Find where the given text appears and provide that cell's center as [X, Y] coordinate. 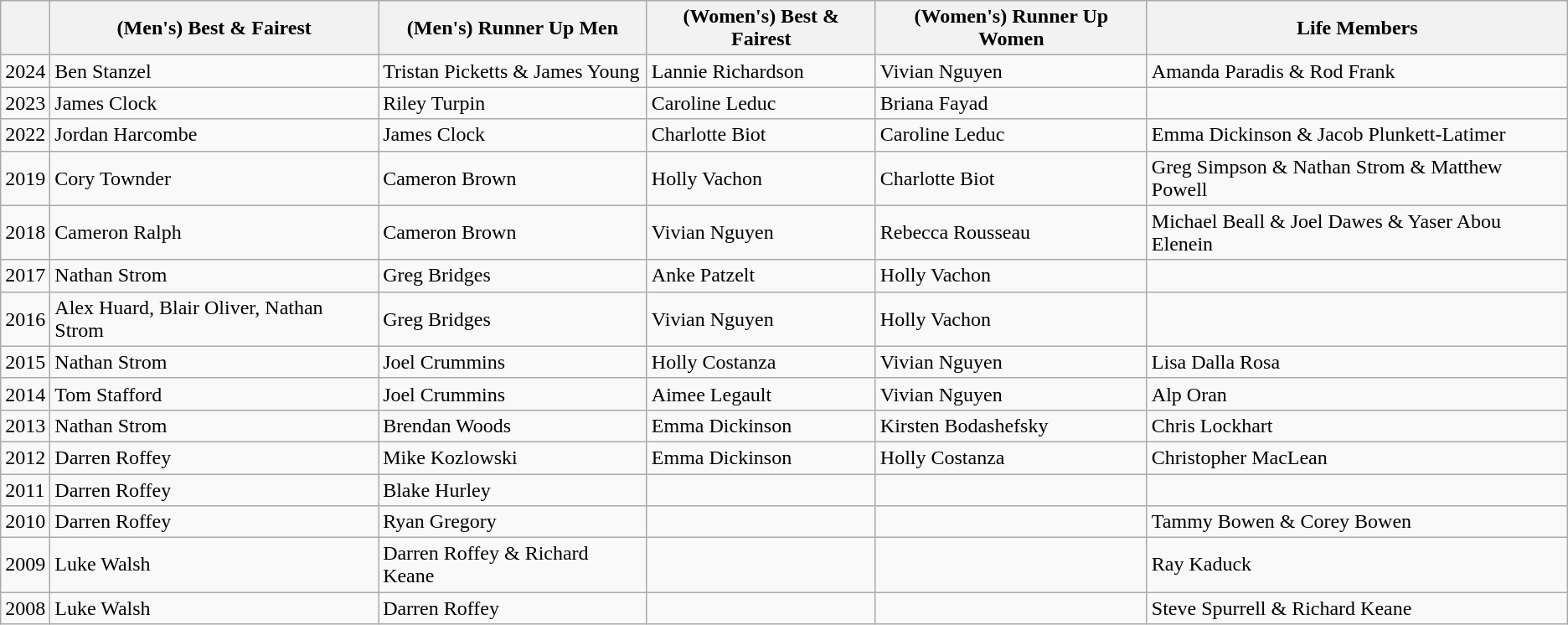
Anke Patzelt [761, 276]
(Men's) Runner Up Men [513, 28]
Cameron Ralph [214, 233]
2016 [25, 318]
(Women's) Runner Up Women [1011, 28]
2023 [25, 103]
Cory Townder [214, 178]
2009 [25, 565]
Tristan Picketts & James Young [513, 71]
Rebecca Rousseau [1011, 233]
Alex Huard, Blair Oliver, Nathan Strom [214, 318]
(Men's) Best & Fairest [214, 28]
Michael Beall & Joel Dawes & Yaser Abou Elenein [1357, 233]
2012 [25, 457]
2018 [25, 233]
2010 [25, 522]
Brendan Woods [513, 426]
Darren Roffey & Richard Keane [513, 565]
2008 [25, 608]
2011 [25, 490]
Jordan Harcombe [214, 135]
Lisa Dalla Rosa [1357, 362]
Greg Simpson & Nathan Strom & Matthew Powell [1357, 178]
2017 [25, 276]
(Women's) Best & Fairest [761, 28]
Riley Turpin [513, 103]
Emma Dickinson & Jacob Plunkett-Latimer [1357, 135]
Blake Hurley [513, 490]
2014 [25, 394]
2019 [25, 178]
Life Members [1357, 28]
2022 [25, 135]
Tom Stafford [214, 394]
Aimee Legault [761, 394]
2015 [25, 362]
Tammy Bowen & Corey Bowen [1357, 522]
Ben Stanzel [214, 71]
Steve Spurrell & Richard Keane [1357, 608]
2013 [25, 426]
Amanda Paradis & Rod Frank [1357, 71]
Briana Fayad [1011, 103]
Mike Kozlowski [513, 457]
Christopher MacLean [1357, 457]
Ryan Gregory [513, 522]
Lannie Richardson [761, 71]
Chris Lockhart [1357, 426]
Kirsten Bodashefsky [1011, 426]
Alp Oran [1357, 394]
2024 [25, 71]
Ray Kaduck [1357, 565]
